Find where the given text appears and provide that cell's center as (X, Y) coordinate. 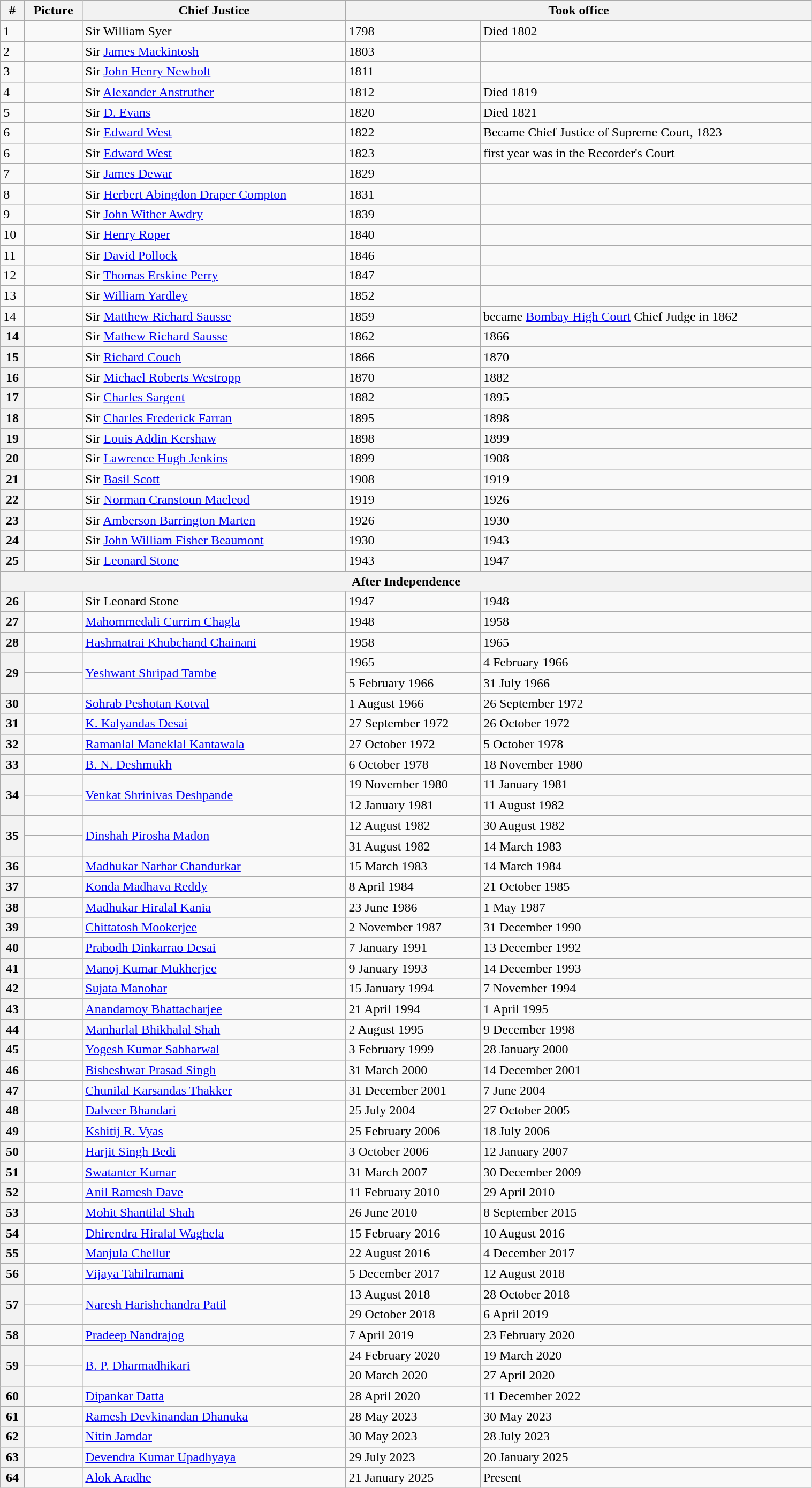
1847 (413, 276)
4 February 1966 (646, 663)
Venkat Shrinivas Deshpande (214, 795)
Sir John William Fisher Beaumont (214, 540)
31 December 2001 (413, 1090)
39 (13, 928)
19 March 2020 (646, 1355)
Bisheshwar Prasad Singh (214, 1070)
25 February 2006 (413, 1131)
Sir D. Evans (214, 112)
28 July 2023 (646, 1437)
Sir William Yardley (214, 296)
Chittatosh Mookerjee (214, 928)
Harjit Singh Bedi (214, 1151)
20 March 2020 (413, 1376)
14 December 1993 (646, 968)
63 (13, 1457)
12 January 1981 (413, 805)
Swatanter Kumar (214, 1172)
Pradeep Nandrajog (214, 1335)
26 September 1972 (646, 703)
4 December 2017 (646, 1254)
1829 (413, 173)
10 (13, 234)
7 November 1994 (646, 989)
2 (13, 51)
47 (13, 1090)
1 April 1995 (646, 1009)
Yeshwant Shripad Tambe (214, 673)
31 July 1966 (646, 683)
31 December 1990 (646, 928)
Sir Henry Roper (214, 234)
Hashmatrai Khubchand Chainani (214, 642)
5 December 2017 (413, 1274)
Prabodh Dinkarrao Desai (214, 948)
34 (13, 795)
20 January 2025 (646, 1457)
45 (13, 1050)
21 January 2025 (413, 1477)
1859 (413, 316)
Madhukar Narhar Chandurkar (214, 866)
11 December 2022 (646, 1396)
30 December 2009 (646, 1172)
29 (13, 673)
30 August 1982 (646, 825)
Dinshah Pirosha Madon (214, 836)
1812 (413, 92)
Sir Richard Couch (214, 357)
25 July 2004 (413, 1111)
15 (13, 357)
Manharlal Bhikhalal Shah (214, 1029)
Anandamoy Bhattacharjee (214, 1009)
14 March 1983 (646, 846)
13 (13, 296)
3 February 1999 (413, 1050)
55 (13, 1254)
52 (13, 1192)
18 November 1980 (646, 764)
3 (13, 72)
25 (13, 560)
4 (13, 92)
26 (13, 602)
became Bombay High Court Chief Judge in 1862 (646, 316)
11 January 1981 (646, 785)
8 April 1984 (413, 886)
2 August 1995 (413, 1029)
9 December 1998 (646, 1029)
Vijaya Tahilramani (214, 1274)
33 (13, 764)
12 (13, 276)
Yogesh Kumar Sabharwal (214, 1050)
38 (13, 907)
Sir Amberson Barrington Marten (214, 520)
13 December 1992 (646, 948)
1839 (413, 214)
Sir Thomas Erskine Perry (214, 276)
1803 (413, 51)
28 January 2000 (646, 1050)
1840 (413, 234)
Naresh Harishchandra Patil (214, 1304)
21 October 1985 (646, 886)
41 (13, 968)
15 February 2016 (413, 1233)
K. Kalyandas Desai (214, 724)
64 (13, 1477)
44 (13, 1029)
6 April 2019 (646, 1315)
62 (13, 1437)
31 March 2000 (413, 1070)
9 January 1993 (413, 968)
first year was in the Recorder's Court (646, 153)
15 March 1983 (413, 866)
31 (13, 724)
24 February 2020 (413, 1355)
29 April 2010 (646, 1192)
1811 (413, 72)
7 January 1991 (413, 948)
20 (13, 459)
27 April 2020 (646, 1376)
27 October 1972 (413, 744)
26 October 1972 (646, 724)
5 February 1966 (413, 683)
12 August 2018 (646, 1274)
1 August 1966 (413, 703)
22 (13, 499)
Anil Ramesh Dave (214, 1192)
28 October 2018 (646, 1294)
Devendra Kumar Upadhyaya (214, 1457)
Chunilal Karsandas Thakker (214, 1090)
1 (13, 31)
59 (13, 1365)
1852 (413, 296)
11 February 2010 (413, 1192)
2 November 1987 (413, 928)
13 August 2018 (413, 1294)
58 (13, 1335)
Sir Herbert Abingdon Draper Compton (214, 194)
19 November 1980 (413, 785)
Sir John Henry Newbolt (214, 72)
Dipankar Datta (214, 1396)
Sir Michael Roberts Westropp (214, 377)
1822 (413, 133)
24 (13, 540)
Sir Charles Frederick Farran (214, 418)
6 October 1978 (413, 764)
Sir Norman Cranstoun Macleod (214, 499)
B. P. Dharmadhikari (214, 1365)
35 (13, 836)
27 (13, 622)
23 (13, 520)
8 (13, 194)
1820 (413, 112)
1862 (413, 337)
50 (13, 1151)
Dhirendra Hiralal Waghela (214, 1233)
22 August 2016 (413, 1254)
51 (13, 1172)
11 (13, 255)
17 (13, 398)
Sujata Manohar (214, 989)
Konda Madhava Reddy (214, 886)
5 (13, 112)
30 (13, 703)
1823 (413, 153)
Manoj Kumar Mukherjee (214, 968)
16 (13, 377)
Madhukar Hiralal Kania (214, 907)
46 (13, 1070)
Chief Justice (214, 11)
36 (13, 866)
18 July 2006 (646, 1131)
7 (13, 173)
5 October 1978 (646, 744)
Became Chief Justice of Supreme Court, 1823 (646, 133)
Mohit Shantilal Shah (214, 1212)
1846 (413, 255)
56 (13, 1274)
7 April 2019 (413, 1335)
Died 1821 (646, 112)
Present (646, 1477)
29 October 2018 (413, 1315)
Ramanlal Maneklal Kantawala (214, 744)
29 July 2023 (413, 1457)
37 (13, 886)
Manjula Chellur (214, 1254)
Sir Alexander Anstruther (214, 92)
Sir Mathew Richard Sausse (214, 337)
Died 1819 (646, 92)
28 April 2020 (413, 1396)
Sir Charles Sargent (214, 398)
10 August 2016 (646, 1233)
Sohrab Peshotan Kotval (214, 703)
Alok Aradhe (214, 1477)
49 (13, 1131)
Picture (53, 11)
# (13, 11)
Sir Matthew Richard Sausse (214, 316)
61 (13, 1416)
1 May 1987 (646, 907)
23 June 1986 (413, 907)
Took office (579, 11)
3 October 2006 (413, 1151)
21 (13, 479)
12 January 2007 (646, 1151)
1831 (413, 194)
Sir William Syer (214, 31)
57 (13, 1304)
12 August 1982 (413, 825)
54 (13, 1233)
15 January 1994 (413, 989)
Ramesh Devkinandan Dhanuka (214, 1416)
Mahommedali Currim Chagla (214, 622)
53 (13, 1212)
31 August 1982 (413, 846)
Dalveer Bhandari (214, 1111)
18 (13, 418)
Sir John Wither Awdry (214, 214)
Sir Basil Scott (214, 479)
14 December 2001 (646, 1070)
11 August 1982 (646, 805)
32 (13, 744)
60 (13, 1396)
7 June 2004 (646, 1090)
Sir James Dewar (214, 173)
B. N. Deshmukh (214, 764)
26 June 2010 (413, 1212)
27 September 1972 (413, 724)
21 April 1994 (413, 1009)
1798 (413, 31)
48 (13, 1111)
31 March 2007 (413, 1172)
Died 1802 (646, 31)
9 (13, 214)
Sir Lawrence Hugh Jenkins (214, 459)
28 May 2023 (413, 1416)
19 (13, 438)
After Independence (406, 581)
40 (13, 948)
Kshitij R. Vyas (214, 1131)
23 February 2020 (646, 1335)
14 March 1984 (646, 866)
28 (13, 642)
8 September 2015 (646, 1212)
Sir David Pollock (214, 255)
Sir Louis Addin Kershaw (214, 438)
43 (13, 1009)
Sir James Mackintosh (214, 51)
Nitin Jamdar (214, 1437)
42 (13, 989)
27 October 2005 (646, 1111)
